Determine the [X, Y] coordinate at the center of the cell enclosing the given text.  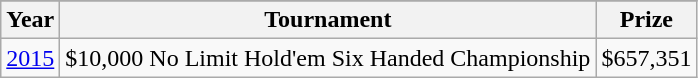
$10,000 No Limit Hold'em Six Handed Championship [328, 58]
Prize [646, 20]
Year [30, 20]
2015 [30, 58]
Tournament [328, 20]
$657,351 [646, 58]
